Find where the given text appears and provide that cell's center as [X, Y] coordinate. 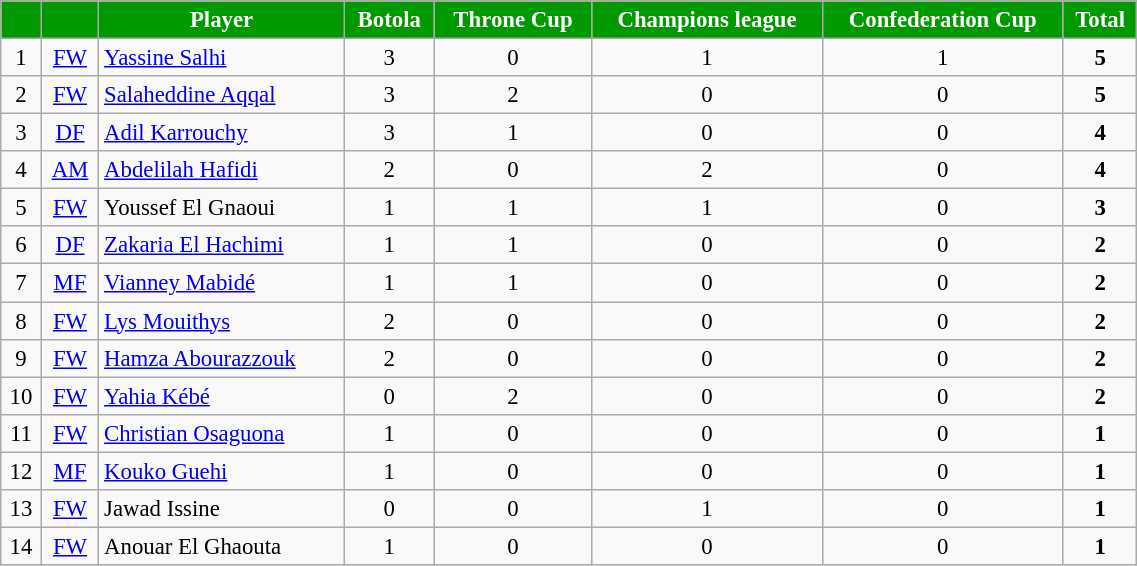
Yassine Salhi [222, 58]
9 [22, 358]
11 [22, 433]
Salaheddine Aqqal [222, 95]
Zakaria El Hachimi [222, 245]
12 [22, 471]
8 [22, 321]
Hamza Abourazzouk [222, 358]
Abdelilah Hafidi [222, 170]
Christian Osaguona [222, 433]
14 [22, 546]
Throne Cup [513, 20]
Adil Karrouchy [222, 133]
Total [1100, 20]
AM [70, 170]
13 [22, 509]
Anouar El Ghaouta [222, 546]
Jawad Issine [222, 509]
Champions league [707, 20]
Lys Mouithys [222, 321]
Confederation Cup [942, 20]
Youssef El Gnaoui [222, 208]
Player [222, 20]
Yahia Kébé [222, 396]
10 [22, 396]
Botola [389, 20]
Kouko Guehi [222, 471]
7 [22, 283]
Vianney Mabidé [222, 283]
6 [22, 245]
